Return (x, y) of the center of cell containing provided text 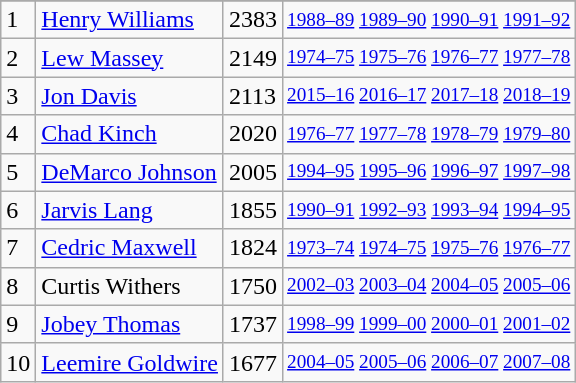
7 (18, 248)
2004–05 2005–06 2006–07 2007–08 (429, 362)
1973–74 1974–75 1975–76 1976–77 (429, 248)
Curtis Withers (130, 286)
1737 (252, 324)
1998–99 1999–00 2000–01 2001–02 (429, 324)
2015–16 2016–17 2017–18 2018–19 (429, 96)
2113 (252, 96)
1988–89 1989–90 1990–91 1991–92 (429, 20)
2149 (252, 58)
1994–95 1995–96 1996–97 1997–98 (429, 172)
Chad Kinch (130, 134)
Cedric Maxwell (130, 248)
2020 (252, 134)
8 (18, 286)
1750 (252, 286)
2002–03 2003–04 2004–05 2005–06 (429, 286)
1855 (252, 210)
Jarvis Lang (130, 210)
2383 (252, 20)
2005 (252, 172)
Lew Massey (130, 58)
Leemire Goldwire (130, 362)
1976–77 1977–78 1978–79 1979–80 (429, 134)
10 (18, 362)
1824 (252, 248)
1990–91 1992–93 1993–94 1994–95 (429, 210)
Henry Williams (130, 20)
1 (18, 20)
DeMarco Johnson (130, 172)
1974–75 1975–76 1976–77 1977–78 (429, 58)
1677 (252, 362)
2 (18, 58)
5 (18, 172)
3 (18, 96)
Jobey Thomas (130, 324)
6 (18, 210)
9 (18, 324)
4 (18, 134)
Jon Davis (130, 96)
